Output the (x, y) coordinate of the center of the cell containing the given text.  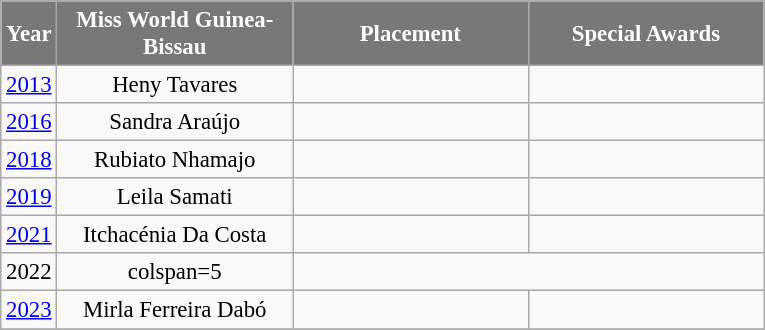
Rubiato Nhamajo (175, 160)
2019 (29, 197)
Itchacénia Da Costa (175, 235)
Mirla Ferreira Dabó (175, 310)
Miss World Guinea-Bissau (175, 34)
Leila Samati (175, 197)
2023 (29, 310)
2013 (29, 85)
colspan=5 (175, 273)
2018 (29, 160)
2016 (29, 122)
Sandra Araújo (175, 122)
Special Awards (646, 34)
Placement (410, 34)
2021 (29, 235)
2022 (29, 273)
Year (29, 34)
Heny Tavares (175, 85)
